Return (x, y) of the center of cell containing provided text 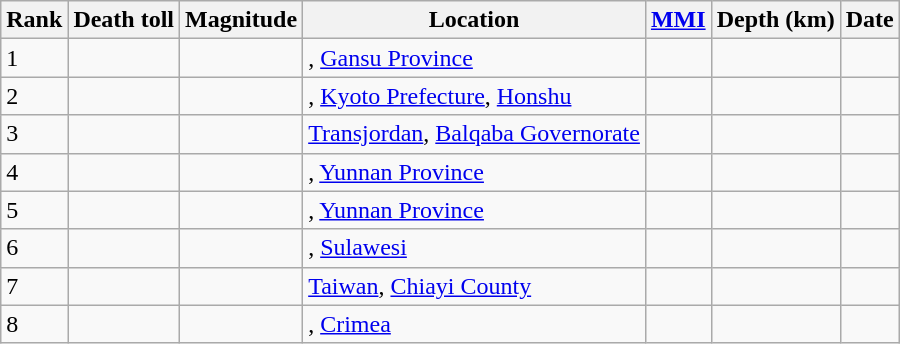
Depth (km) (776, 20)
7 (34, 286)
Rank (34, 20)
8 (34, 324)
5 (34, 210)
, Kyoto Prefecture, Honshu (474, 96)
4 (34, 172)
2 (34, 96)
MMI (678, 20)
Transjordan, Balqaba Governorate (474, 134)
, Crimea (474, 324)
Magnitude (242, 20)
Taiwan, Chiayi County (474, 286)
1 (34, 58)
Location (474, 20)
Death toll (124, 20)
3 (34, 134)
Date (870, 20)
6 (34, 248)
, Sulawesi (474, 248)
, Gansu Province (474, 58)
